Pinpoint the cell where the given text exists, returning its (x, y) midpoint coordinate. 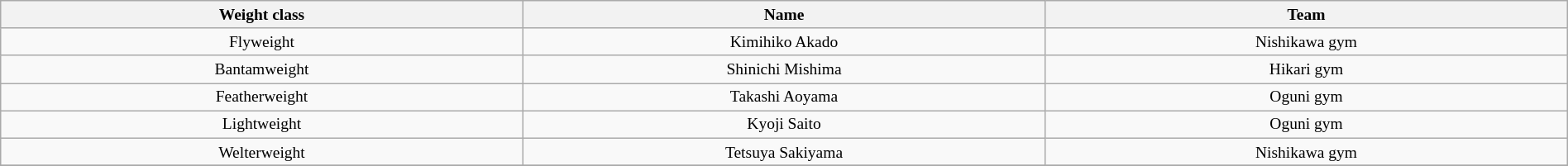
Kyoji Saito (784, 124)
Flyweight (262, 41)
Hikari gym (1307, 69)
Team (1307, 15)
Featherweight (262, 97)
Tetsuya Sakiyama (784, 152)
Weight class (262, 15)
Lightweight (262, 124)
Takashi Aoyama (784, 97)
Bantamweight (262, 69)
Welterweight (262, 152)
Name (784, 15)
Shinichi Mishima (784, 69)
Kimihiko Akado (784, 41)
